Identify which cell holds the provided text, then report its [X, Y] central coordinate. 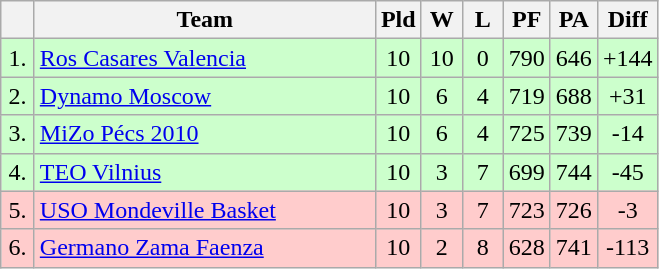
W [442, 20]
-14 [628, 134]
0 [482, 58]
Diff [628, 20]
688 [574, 96]
Pld [398, 20]
Team [204, 20]
MiZo Pécs 2010 [204, 134]
4. [18, 172]
8 [482, 248]
+144 [628, 58]
L [482, 20]
-3 [628, 210]
719 [526, 96]
+31 [628, 96]
PF [526, 20]
628 [526, 248]
790 [526, 58]
725 [526, 134]
6. [18, 248]
699 [526, 172]
PA [574, 20]
739 [574, 134]
Germano Zama Faenza [204, 248]
2 [442, 248]
726 [574, 210]
TEO Vilnius [204, 172]
-45 [628, 172]
723 [526, 210]
1. [18, 58]
741 [574, 248]
744 [574, 172]
Ros Casares Valencia [204, 58]
646 [574, 58]
Dynamo Moscow [204, 96]
2. [18, 96]
3. [18, 134]
-113 [628, 248]
USO Mondeville Basket [204, 210]
5. [18, 210]
